Return the [x, y] coordinate for the center point of the cell that contains the specified text.  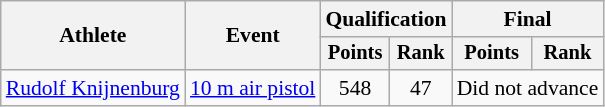
47 [421, 88]
Rudolf Knijnenburg [93, 88]
Final [528, 19]
548 [354, 88]
Athlete [93, 36]
10 m air pistol [252, 88]
Event [252, 36]
Did not advance [528, 88]
Qualification [386, 19]
